Find where the given text appears and provide that cell's center as (x, y) coordinate. 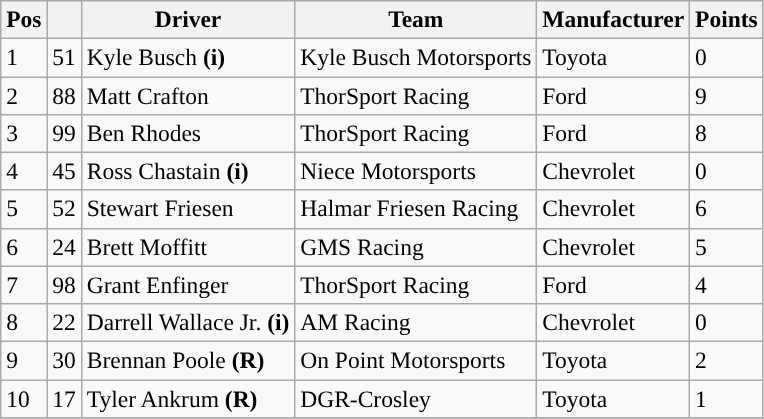
10 (24, 398)
Niece Motorsports (416, 171)
Kyle Busch (i) (188, 57)
98 (64, 285)
52 (64, 209)
Brennan Poole (R) (188, 360)
51 (64, 57)
Halmar Friesen Racing (416, 209)
Team (416, 19)
Tyler Ankrum (R) (188, 398)
7 (24, 285)
Brett Moffitt (188, 247)
AM Racing (416, 322)
GMS Racing (416, 247)
22 (64, 322)
3 (24, 133)
88 (64, 95)
Darrell Wallace Jr. (i) (188, 322)
45 (64, 171)
17 (64, 398)
Kyle Busch Motorsports (416, 57)
Driver (188, 19)
Ross Chastain (i) (188, 171)
DGR-Crosley (416, 398)
Ben Rhodes (188, 133)
Points (727, 19)
Stewart Friesen (188, 209)
Matt Crafton (188, 95)
30 (64, 360)
Grant Enfinger (188, 285)
24 (64, 247)
Manufacturer (614, 19)
Pos (24, 19)
99 (64, 133)
On Point Motorsports (416, 360)
